Determine the [X, Y] coordinate at the center of the cell enclosing the given text.  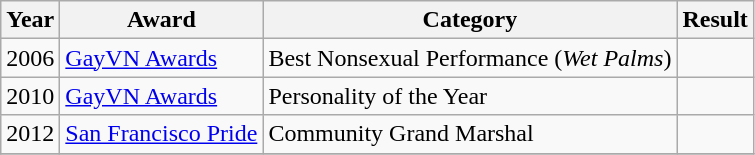
Personality of the Year [470, 96]
Category [470, 20]
2010 [30, 96]
San Francisco Pride [162, 134]
Community Grand Marshal [470, 134]
Award [162, 20]
Result [715, 20]
Best Nonsexual Performance (Wet Palms) [470, 58]
2012 [30, 134]
Year [30, 20]
2006 [30, 58]
